Output the (x, y) coordinate of the center of the cell containing the given text.  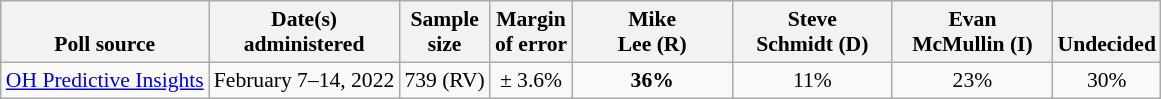
30% (1106, 80)
23% (972, 80)
36% (652, 80)
EvanMcMullin (I) (972, 32)
11% (812, 80)
SteveSchmidt (D) (812, 32)
MikeLee (R) (652, 32)
Poll source (105, 32)
Date(s)administered (304, 32)
Marginof error (531, 32)
February 7–14, 2022 (304, 80)
Samplesize (444, 32)
± 3.6% (531, 80)
Undecided (1106, 32)
739 (RV) (444, 80)
OH Predictive Insights (105, 80)
